Pinpoint the cell where the given text exists, returning its (x, y) midpoint coordinate. 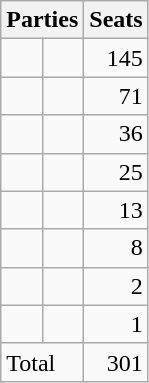
Parties (42, 20)
1 (116, 324)
145 (116, 58)
13 (116, 210)
Total (42, 362)
301 (116, 362)
25 (116, 172)
Seats (116, 20)
2 (116, 286)
8 (116, 248)
36 (116, 134)
71 (116, 96)
